Locate the cell with the specified text and output its (X, Y) center coordinate. 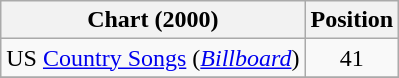
41 (352, 58)
Position (352, 20)
US Country Songs (Billboard) (153, 58)
Chart (2000) (153, 20)
